Detect which cell encompasses the target text, then output its (x, y) center coordinate. 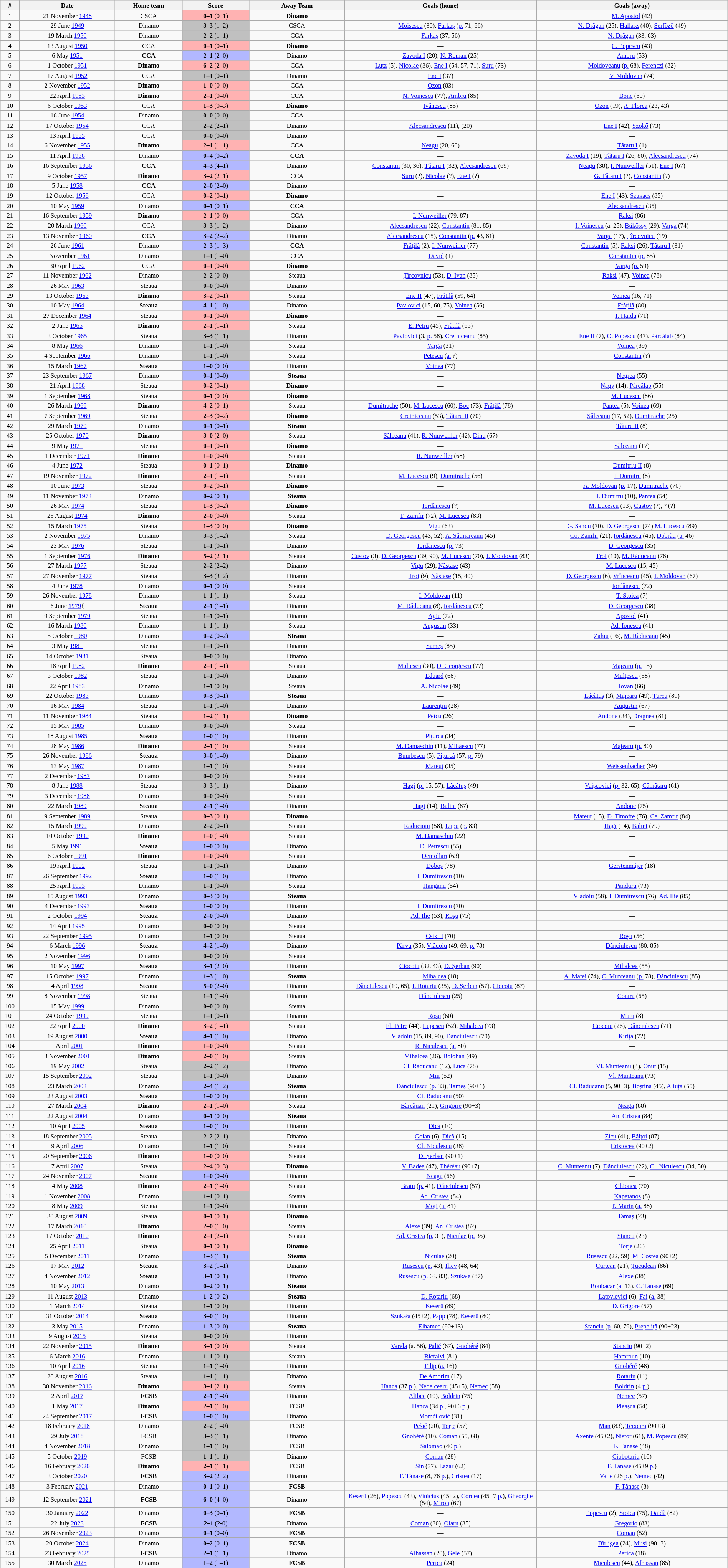
19 August 2000 (68, 1036)
I. Dumitrescu (70) (441, 905)
19 April 1992 (68, 866)
Bumbescu (5), Pițurcă (57, p. 79) (441, 755)
13 May 1987 (68, 766)
25 (10, 255)
1 (10, 15)
Hagi (14), Balint (87) (441, 806)
Cristocea (90+2) (632, 1146)
Augustin (33) (441, 626)
Alecsandrescu (35) (632, 205)
143 (10, 1436)
126 (10, 1266)
Sin (37), Lazăr (62) (441, 1466)
Gregório (83) (632, 1523)
Weissenbacher (69) (632, 766)
119 (10, 1196)
Cl. Niculescu (38) (441, 1146)
26 November 1978 (68, 595)
Vl. Munteanu (4), Onuț (15) (632, 1066)
40 (10, 405)
2–3 (1–3) (215, 245)
Voinea (16, 71) (632, 296)
Hamroun (10) (632, 1356)
26 June 1961 (68, 245)
49 (10, 496)
70 (10, 706)
4 September 1966 (68, 355)
24 November 2007 (68, 1176)
Boubacar (a. 13), C. Tănase (69) (632, 1286)
Constantin (p. 85) (632, 255)
95 (10, 956)
67 (10, 676)
16 September 1956 (68, 165)
Raksi (86) (632, 215)
31 October 2014 (68, 1316)
1–2 (0–2) (215, 1296)
Frățilă (80) (632, 306)
Keserü (26), Popescu (43), Vinícius (45+2), Cordea (45+7 p.), Gheorghe (54), Miron (67) (441, 1499)
63 (10, 636)
Neaga (88) (632, 1106)
153 (10, 1543)
Goals (away) (632, 5)
17 August 1952 (68, 75)
108 (10, 1086)
Ene I (42), Szökő (73) (632, 126)
16 May 1984 (68, 706)
135 (10, 1356)
11 April 1956 (68, 155)
109 (10, 1096)
154 (10, 1553)
Panduru (73) (632, 886)
52 (10, 525)
Dumitriu II (8) (632, 466)
23 March 2003 (68, 1086)
106 (10, 1066)
140 (10, 1406)
Moldoveanu (p. 68), Ferenczi (82) (632, 65)
4–3 (4–1) (215, 165)
Alhassan (20), Gele (57) (441, 1553)
21 April 1968 (68, 385)
2–1 (2–0) (215, 55)
Date (68, 5)
Mutu (8) (632, 1016)
107 (10, 1076)
4 December 1993 (68, 905)
Salomão (40 p.) (441, 1446)
28 May 1986 (68, 745)
6 (10, 65)
24 September 2017 (68, 1416)
10 June 1973 (68, 486)
3–1 (0–0) (215, 1346)
25 August 1974 (68, 516)
Hanca (34 p., 90+6 p.) (441, 1406)
128 (10, 1286)
Csik II (70) (441, 936)
74 (10, 745)
5 October 2019 (68, 1456)
D. Grigore (57) (632, 1306)
50 (10, 506)
5 December 2011 (68, 1256)
Custov (3), D. Georgescu (39, 90), M. Lucescu (70), I. Moldovan (83) (441, 555)
103 (10, 1036)
V. Moldovan (74) (632, 75)
22 September 1995 (68, 936)
4 May 2008 (68, 1186)
E. Petru (45), Frățilă (65) (441, 325)
33 (10, 335)
26 May 1974 (68, 506)
Tamaș (23) (632, 1216)
129 (10, 1296)
3 (10, 35)
Pantea (5), Voinea (69) (632, 405)
A. Nicolae (49) (441, 686)
Ene I (37) (441, 75)
22 April 2000 (68, 1026)
1 November 2008 (68, 1196)
Zavoda I (19), Tătaru I (26, 80), Alecsandrescu (74) (632, 155)
25 October 1970 (68, 435)
Dănciulescu (p. 33), Tameș (90+1) (441, 1086)
29 June 1949 (68, 25)
I. Dumitru (10), Pantea (54) (632, 496)
112 (10, 1126)
23 September 1967 (68, 375)
Varga (31) (441, 345)
104 (10, 1046)
Roșu (56) (632, 936)
Mihalcea (26), Bolohan (49) (441, 1056)
20 (10, 205)
Ciobotariu (10) (632, 1456)
23 (10, 235)
G. Sandu (70), D. Georgescu (74) M. Lucescu (89) (632, 525)
26 (10, 265)
120 (10, 1206)
47 (10, 476)
Ciocoiu (32, 43), D. Șerban (90) (441, 966)
3 October 2020 (68, 1476)
12 October 1958 (68, 195)
Sălceanu (17, 52), Dumitrache (25) (632, 415)
124 (10, 1246)
Cl. Răducanu (50) (441, 1096)
16 March 1980 (68, 626)
Ad. Ilie (53), Roșu (75) (441, 915)
141 (10, 1416)
D. Georgescu (35) (632, 545)
20 August 2016 (68, 1376)
38 (10, 385)
Voinea (77) (441, 365)
27 November 1977 (68, 575)
3–1 (2–1) (215, 1386)
Zahiu (16), M. Răducanu (45) (632, 636)
0–3 (0–0) (215, 896)
1 September 1968 (68, 395)
Bratu (p. 41), Dănciulescu (57) (441, 1186)
Tătaru I (1) (632, 145)
6–0 (4–0) (215, 1499)
De Amorim (17) (441, 1376)
Valle (26 p.), Nemec (42) (632, 1476)
F. Tănase (45+9 p.) (632, 1466)
T. Zamfir (72), M. Lucescu (83) (441, 516)
Farkaș (37, 56) (441, 35)
Demollari (63) (441, 856)
Goals (home) (441, 5)
13 (10, 135)
22 April 1953 (68, 95)
12 (10, 126)
I. Dumitrescu (10) (441, 876)
D. Petrescu (55) (441, 846)
7 (10, 75)
118 (10, 1186)
Kiriță (72) (632, 1036)
Curtean (21), Țucudean (86) (632, 1266)
D. Rotariu (68) (441, 1296)
147 (10, 1476)
Popescu (2), Stoica (75), Oaidă (82) (632, 1513)
145 (10, 1456)
Ene I (43), Szakacs (85) (632, 195)
17 (10, 175)
Gerstenmájer (18) (632, 866)
68 (10, 686)
4 November 2012 (68, 1276)
46 (10, 466)
30 January 2022 (68, 1513)
Neagu (38), I. Nunweiller (51), Ene I (67) (632, 165)
2–1 (2–1) (215, 1236)
10 (10, 105)
32 (10, 325)
P. Marin (a. 88) (632, 1206)
Mihalcea (18) (441, 976)
Goian (6), Dică (15) (441, 1136)
Andone (34), Dragnea (81) (632, 715)
9 (10, 95)
Alexe (39), An. Cristea (82) (441, 1226)
111 (10, 1116)
Axente (45+2), Nistor (61), M. Popescu (89) (632, 1436)
105 (10, 1056)
2–4 (0–3) (215, 1166)
16 (10, 165)
2 October 1994 (68, 915)
136 (10, 1366)
Dănciulescu (80, 85) (632, 946)
14 April 1995 (68, 925)
Gnohéré (10), Coman (55, 68) (441, 1436)
127 (10, 1276)
15 (10, 155)
Score (215, 5)
Majearu (p. 80) (632, 745)
61 (10, 616)
9 April 2006 (68, 1146)
2 April 2017 (68, 1396)
2 December 1987 (68, 776)
4 June 1978 (68, 585)
F. Tănase (8) (632, 1486)
Pavlovici (15, 60, 75), Voinea (56) (441, 306)
18 August 1985 (68, 735)
15 September 2002 (68, 1076)
R. Niculescu (a. 80) (441, 1046)
Vaișcovici (p. 32, 65), Cămătaru (61) (632, 786)
T. Stoica (7) (632, 595)
3–1 (0–1) (215, 1276)
G. Tătaru I (?), Constantin (?) (632, 175)
Constantin (?) (632, 355)
11 August 2013 (68, 1296)
16 February 2020 (68, 1466)
Man (83), Teixeira (90+3) (632, 1426)
Troi (10), M. Răducanu (76) (632, 555)
M. Lucescu (86) (632, 395)
C. Popescu (43) (632, 45)
Pițurcă (34) (441, 735)
0–2 (0–2) (215, 636)
26 May 1963 (68, 285)
66 (10, 666)
26 March 1969 (68, 405)
85 (10, 856)
Ad. Ionescu (41) (632, 626)
Lăcătuș (3), Majearu (49), Turcu (89) (632, 696)
151 (10, 1523)
Hagi (p. 15, 57), Lăcătuș (49) (441, 786)
8 (10, 85)
Iordănescu (72) (632, 585)
6 November 1955 (68, 145)
26 November 2023 (68, 1533)
78 (10, 786)
Varga (17), Țîrcovnicu (19) (632, 235)
29 March 1970 (68, 425)
Bîrligea (24), Musi (90+3) (632, 1543)
113 (10, 1136)
Coman (30), Olaru (35) (441, 1523)
4 June 1972 (68, 466)
2–2 (1–1) (215, 35)
10 May 1959 (68, 205)
72 (10, 725)
5 May 1991 (68, 846)
14 October 1981 (68, 656)
3 February 2021 (68, 1486)
17 October 1954 (68, 126)
54 (10, 545)
Bărcăuan (21), Grigorie (90+3) (441, 1106)
22 April 1983 (68, 686)
23 August 2003 (68, 1096)
Mulțescu (30), D. Georgescu (77) (441, 666)
76 (10, 766)
Răducioiu (58), Lupu (p. 83) (441, 826)
22 August 2004 (68, 1116)
2–2 (0–1) (215, 826)
Nagy (14), Pârcălab (55) (632, 385)
23 May 1976 (68, 545)
Perica (18) (632, 1553)
3 October 1982 (68, 676)
25 April 2011 (68, 1246)
Hanganu (54) (441, 886)
Troi (9), Năstase (15, 40) (441, 575)
Dănciulescu (19, 65), I. Rotariu (35), D. Șerban (57), Ciocoiu (87) (441, 986)
115 (10, 1156)
27 (10, 275)
10 May 1964 (68, 306)
Pešić (20), Torje (57) (441, 1426)
27 December 1964 (68, 316)
D. Georgescu (43, 52), A. Sătmăreanu (45) (441, 535)
Cl. Răducanu (5, 90+3), Boștină (45), Aliuță (55) (632, 1086)
Vlădoiu (58), I. Dumitrescu (76), Ad. Ilie (85) (632, 896)
43 (10, 435)
Ad. Cristea (p. 31), Niculae (p. 35) (441, 1236)
Iovan (66) (632, 686)
Varela (a. 56), Palić (67), Gnohéré (84) (441, 1346)
Nemec (57) (632, 1396)
148 (10, 1486)
N. Drăgan (25), Hallasz (40), Serfözö (49) (632, 25)
Moisescu (30), Farkaș (p. 71, 86) (441, 25)
152 (10, 1533)
Lutz (5), Nicolae (36), Ene I (54, 57, 71), Suru (73) (441, 65)
Moți (a. 81) (441, 1206)
Szukała (45+2), Papp (78), Keserü (80) (441, 1316)
Dănciulescu (25) (441, 996)
134 (10, 1346)
Away Team (297, 5)
150 (10, 1513)
22 July 2023 (68, 1523)
Alecsandrescu (11), (20) (441, 126)
Majearu (p. 15) (632, 666)
17 March 2010 (68, 1226)
1–3 (1–0) (215, 976)
55 (10, 555)
Momčilović (31) (441, 1416)
Mulțescu (58) (632, 676)
10 May 2013 (68, 1286)
Pleașcă (54) (632, 1406)
3–2 (0–1) (215, 296)
M. Lucescu (15, 45) (632, 565)
36 (10, 365)
Tătaru II (8) (632, 425)
V. Badea (47), Théréau (90+7) (441, 1166)
9 September 1989 (68, 816)
Stancu (23) (632, 1236)
30 November 2016 (68, 1386)
15 March 1967 (68, 365)
142 (10, 1426)
15 March 1975 (68, 525)
Rusescu (p. 43), Iliev (48, 64) (441, 1266)
3 May 1981 (68, 646)
Creiniceanu (53), Tătaru II (70) (441, 415)
3 December 1988 (68, 796)
Andone (75) (632, 806)
2–4 (1–2) (215, 1086)
42 (10, 425)
4 April 1998 (68, 986)
58 (10, 585)
98 (10, 986)
M. Răducanu (8), Iordănescu (73) (441, 605)
Alecsandrescu (22), Constantin (81, 85) (441, 225)
11 November 1984 (68, 715)
15 August 1993 (68, 896)
# (10, 5)
Suru (?), Nicolae (?), Ene I (?) (441, 175)
44 (10, 446)
89 (10, 896)
27 March 1977 (68, 565)
Iordănescu (?) (441, 506)
2 (10, 25)
10 October 1990 (68, 836)
Ivănescu (85) (441, 105)
97 (10, 976)
8 June 1988 (68, 786)
22 (10, 225)
Petcu (26) (441, 715)
3 October 1965 (68, 335)
25 April 1993 (68, 886)
Rotariu (11) (632, 1376)
15 May 1999 (68, 1006)
0–4 (0–2) (215, 155)
27 March 2004 (68, 1106)
Mihalcea (55) (632, 966)
Gnohéré (48) (632, 1366)
Stanciu (90+2) (632, 1346)
11 November 1962 (68, 275)
Co. Zamfir (21), Iordănescu (46), Dobrău (a. 46) (632, 535)
F. Tănase (48) (632, 1446)
9 May 1971 (68, 446)
Ene II (7), O. Popescu (47), Pârcălab (84) (632, 335)
Contra (65) (632, 996)
Țîrcovnicu (53), D. Ivan (85) (441, 275)
22 November 2015 (68, 1346)
Coman (52) (632, 1533)
5–0 (2–0) (215, 986)
M. Lucescu (13), Custov (?), ? (?) (632, 506)
16 September 1959 (68, 215)
122 (10, 1226)
26 September 1992 (68, 876)
10 May 1997 (68, 966)
I. Voinescu (a. 25), Bükössy (29), Varga (74) (632, 225)
34 (10, 345)
5 October 1980 (68, 636)
90 (10, 905)
3–1 (2–0) (215, 966)
138 (10, 1386)
18 April 1982 (68, 666)
2 November 1952 (68, 85)
137 (10, 1376)
5 (10, 55)
Vlădoiu (15, 89, 90), Dănciulescu (70) (441, 1036)
6 March 1996 (68, 946)
Eduard (68) (441, 676)
15 October 1997 (68, 976)
M. Damaschin (22) (441, 836)
1 March 2014 (68, 1306)
Mateuț (35) (441, 766)
1 May 2017 (68, 1406)
3–3 (3–2) (215, 575)
26 November 1986 (68, 755)
14 (10, 145)
24 (10, 245)
1–3 (0–2) (215, 506)
Voinea (89) (632, 345)
123 (10, 1236)
Sameș (85) (441, 646)
37 (10, 375)
64 (10, 646)
Frățilă (2), I. Nunweiller (77) (441, 245)
100 (10, 1006)
David (1) (441, 255)
Neaga (66) (441, 1176)
2–2 (2–2) (215, 565)
62 (10, 626)
N. Drăgan (33, 63) (632, 35)
51 (10, 516)
Ciocoiu (26), Dănciulescu (71) (632, 1026)
9 August 2015 (68, 1336)
8 May 1966 (68, 345)
Ene II (47), Frățilă (59, 64) (441, 296)
114 (10, 1146)
35 (10, 355)
30 March 2025 (68, 1563)
24 October 1999 (68, 1016)
D. Georgescu (38) (632, 605)
M. Damaschin (11), Mihăescu (77) (441, 745)
Varga (p. 59) (632, 265)
149 (10, 1499)
Hagi (14), Balint (79) (632, 826)
21 (10, 215)
30 April 1962 (68, 265)
Coman (28) (441, 1456)
Agiu (72) (441, 616)
2–3 (0–2) (215, 415)
1 December 1971 (68, 456)
75 (10, 755)
13 October 1963 (68, 296)
Ozon (19), A. Florea (23, 43) (632, 105)
Alibec (10), Boldrin (75) (441, 1396)
Apostol (41) (632, 616)
4 November 2018 (68, 1446)
Rusescu (22, 59), M. Costea (90+2) (632, 1256)
1–3 (1–1) (215, 1256)
93 (10, 936)
11 (10, 115)
101 (10, 1016)
2 November 1996 (68, 956)
Roșu (60) (441, 1016)
86 (10, 866)
M. Apostol (42) (632, 15)
87 (10, 876)
5 June 1958 (68, 185)
D. Georgescu (6), Vrînceanu (45), I. Moldovan (67) (632, 575)
146 (10, 1466)
Filip (a. 16)) (441, 1366)
77 (10, 776)
84 (10, 846)
N. Voinescu (77), Ambru (85) (441, 95)
18 February 2018 (68, 1426)
1 October 1951 (68, 65)
1 September 1976 (68, 555)
I. Moldovan (11) (441, 595)
2–1 (2-0) (215, 1523)
Sălceanu (41), R. Nunweiller (42), Dinu (67) (441, 435)
29 July 2018 (68, 1436)
6 May 1951 (68, 55)
83 (10, 836)
110 (10, 1106)
82 (10, 826)
132 (10, 1326)
60 (10, 605)
Hanca (37 p.), Nedelcearu (45+5), Nemec (58) (441, 1386)
9 October 1957 (68, 175)
57 (10, 575)
Miculescu (44), Alhassan (85) (632, 1563)
29 (10, 296)
53 (10, 535)
A. Matei (74), C. Munteanu (p. 78), Dănciulescu (85) (632, 976)
28 (10, 285)
9 September 1979 (68, 616)
An. Cristea (84) (632, 1116)
6 June 1979{ (68, 605)
81 (10, 816)
79 (10, 796)
17 October 2010 (68, 1236)
4–2 (0–1) (215, 405)
Iordănescu (p. 73) (441, 545)
8 May 2009 (68, 1206)
Miu (52) (441, 1076)
22 October 1983 (68, 696)
20 March 1960 (68, 225)
R. Nunweiller (68) (441, 456)
Alexe (38) (632, 1276)
117 (10, 1176)
7 April 2007 (68, 1166)
Zavoda I (20), N. Roman (25) (441, 55)
6 October 1953 (68, 105)
Dică (10) (441, 1126)
Ozon (83) (441, 85)
6 March 2016 (68, 1356)
41 (10, 415)
6–2 (2–0) (215, 65)
19 November 1972 (68, 476)
13 April 1955 (68, 135)
91 (10, 915)
M. Lucescu (9), Dumitrache (56) (441, 476)
Vigu (29), Năstase (43) (441, 565)
19 March 1950 (68, 35)
Constantin (5), Raksi (26), Tătaru I (31) (632, 245)
59 (10, 595)
8 November 1998 (68, 996)
Dumitrache (50), M. Lucescu (60), Boc (73), Frățilă (78) (441, 405)
20 September 2006 (68, 1156)
I. Nunweiller (79, 87) (441, 215)
Torje (26) (632, 1246)
Laurențiu (28) (441, 706)
Pavlovici (3, p. 58), Creiniceanu (85) (441, 335)
1 April 2001 (68, 1046)
133 (10, 1336)
Doboș (78) (441, 866)
7 September 1969 (68, 415)
Ghionea (70) (632, 1186)
3 May 2015 (68, 1326)
Ad. Cristea (84) (441, 1196)
48 (10, 486)
39 (10, 395)
D. Șerban (90+1) (441, 1156)
99 (10, 996)
23 February 2025 (68, 1553)
121 (10, 1216)
15 March 1990 (68, 826)
I. Haidu (71) (632, 316)
30 August 2009 (68, 1216)
131 (10, 1316)
2–2 (1–2) (215, 1066)
I. Dumitru (8) (632, 476)
2–2 (1–0) (215, 1426)
Zicu (41), Bălțoi (87) (632, 1136)
4–2 (1–0) (215, 946)
2–0 (2–0) (215, 185)
Constantin (30, 36), Tătaru I (32), Alecsandrescu (69) (441, 165)
73 (10, 735)
Negrea (55) (632, 375)
18 September 2005 (68, 1136)
65 (10, 656)
10 April 2005 (68, 1126)
1–3 (0–3) (215, 105)
Fl. Petre (44), Lupescu (52), Mihalcea (73) (441, 1026)
Bone (60) (632, 95)
Vl. Munteanu (73) (632, 1076)
Petescu (a. ?) (441, 355)
Kapetanos (8) (632, 1196)
12 September 2021 (68, 1499)
4 (10, 45)
Sălceanu (17) (632, 446)
22 March 1989 (68, 806)
2 November 1975 (68, 535)
13 August 1950 (68, 45)
Elhamed (90+13) (441, 1326)
30 (10, 306)
155 (10, 1563)
2–2 (0–0) (215, 275)
Niculae (20) (441, 1256)
144 (10, 1446)
56 (10, 565)
116 (10, 1166)
10 April 2016 (68, 1366)
5–2 (2–1) (215, 555)
Cl. Răducanu (12), Luca (78) (441, 1066)
19 May 2002 (68, 1066)
Boldrin (4 p.) (632, 1386)
A. Moldovan (p. 17), Dumitrache (70) (632, 486)
96 (10, 966)
Raksi (47), Voinea (78) (632, 275)
Neagu (20, 60) (441, 145)
Ambru (53) (632, 55)
3–0 (2–0) (215, 435)
Mateuț (15), D. Timofte (76), Ce. Zamfir (84) (632, 816)
Vigu (63) (441, 525)
Home team (149, 5)
125 (10, 1256)
102 (10, 1026)
45 (10, 456)
Keserü (89) (441, 1306)
130 (10, 1306)
F. Tănase (8, 76 p.), Cristea (17) (441, 1476)
Perica (24) (441, 1563)
80 (10, 806)
71 (10, 715)
1 November 1961 (68, 255)
6 October 1991 (68, 856)
92 (10, 925)
Alecsandrescu (15), Constantin (p. 43, 81) (441, 235)
31 (10, 316)
15 May 1985 (68, 725)
18 (10, 185)
19 (10, 195)
94 (10, 946)
Augustin (67) (632, 706)
2 June 1965 (68, 325)
21 November 1948 (68, 15)
C. Munteanu (7), Dănciulescu (22), Cl. Niculescu (34, 50) (632, 1166)
88 (10, 886)
16 June 1954 (68, 115)
139 (10, 1396)
3–2 (2–1) (215, 175)
69 (10, 696)
Bicfalvi (81) (441, 1356)
Rusescu (p. 63, 83), Szukała (87) (441, 1276)
17 May 2012 (68, 1266)
20 October 2024 (68, 1543)
Stanciu (p. 60, 79), Prepeliță (90+23) (632, 1326)
3 November 2001 (68, 1056)
11 November 1973 (68, 496)
13 November 1960 (68, 235)
Latovlevici (6), Fai (a. 38) (632, 1296)
Pârvu (35), Vlădoiu (49, 69, p. 78) (441, 946)
